Determine the (X, Y) coordinate at the center of the cell enclosing the given text.  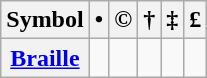
† (150, 20)
‡ (172, 20)
£ (196, 20)
• (98, 20)
Braille (45, 58)
Symbol (45, 20)
© (124, 20)
